From the cell containing the given text, extract its center point as [x, y] coordinate. 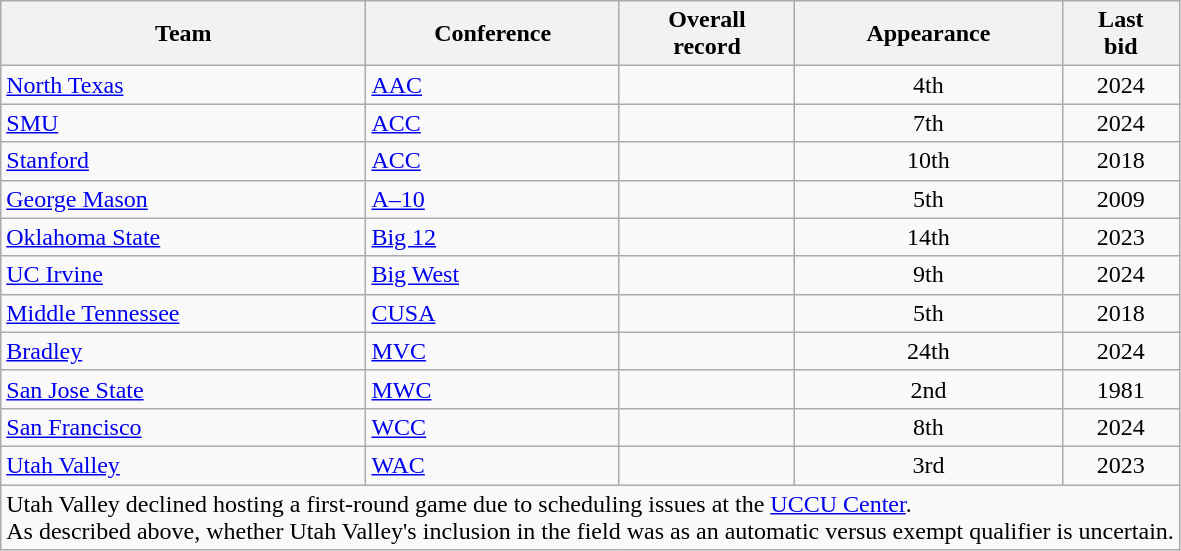
Stanford [184, 161]
14th [929, 237]
Bradley [184, 351]
Team [184, 34]
2nd [929, 389]
9th [929, 275]
Utah Valley [184, 465]
San Francisco [184, 427]
North Texas [184, 85]
3rd [929, 465]
Oklahoma State [184, 237]
Big 12 [493, 237]
San Jose State [184, 389]
2009 [1120, 199]
8th [929, 427]
CUSA [493, 313]
Conference [493, 34]
Big West [493, 275]
Lastbid [1120, 34]
A–10 [493, 199]
24th [929, 351]
WAC [493, 465]
SMU [184, 123]
7th [929, 123]
George Mason [184, 199]
Appearance [929, 34]
MWC [493, 389]
AAC [493, 85]
Overallrecord [706, 34]
Middle Tennessee [184, 313]
1981 [1120, 389]
WCC [493, 427]
UC Irvine [184, 275]
MVC [493, 351]
10th [929, 161]
4th [929, 85]
